Output the [x, y] coordinate of the center of the cell containing the given text.  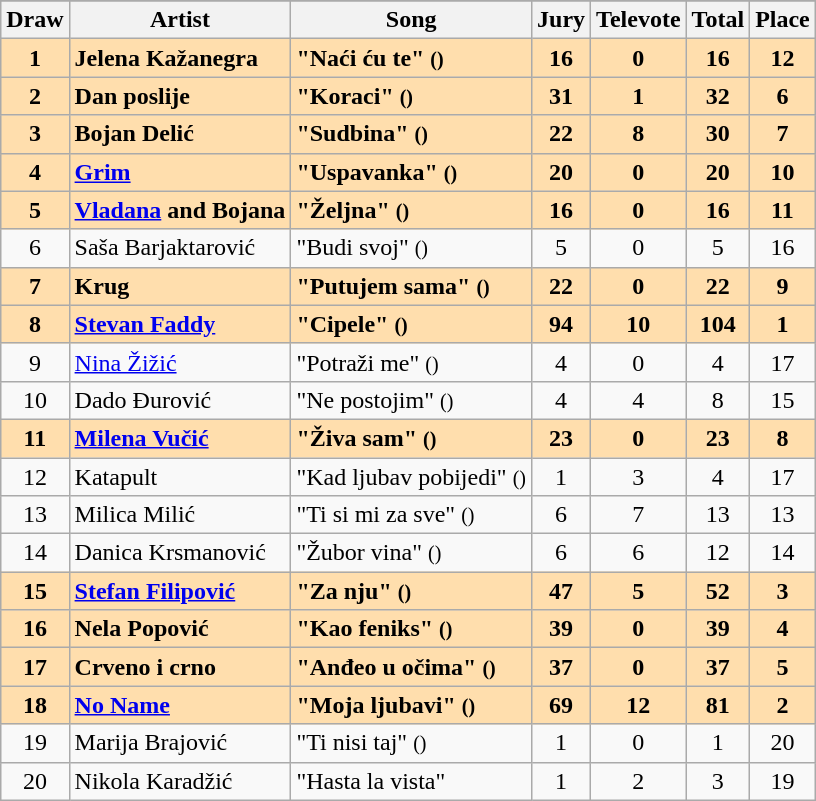
"Žubor vina" () [412, 553]
Grim [180, 172]
"Naći ću te" () [412, 58]
Nikola Karadžić [180, 781]
Draw [35, 20]
Dado Đurović [180, 400]
Saša Barjaktarović [180, 248]
104 [718, 324]
Jury [562, 20]
Stevan Faddy [180, 324]
"Koraci" () [412, 96]
Artist [180, 20]
94 [562, 324]
"Živa sam" () [412, 438]
Bojan Delić [180, 134]
Nela Popović [180, 629]
Krug [180, 286]
"Sudbina" () [412, 134]
"Ne postojim" () [412, 400]
Marija Brajović [180, 743]
Danica Krsmanović [180, 553]
32 [718, 96]
Vladana and Bojana [180, 210]
18 [35, 705]
No Name [180, 705]
"Uspavanka" () [412, 172]
"Kao feniks" () [412, 629]
"Putujem sama" () [412, 286]
Total [718, 20]
52 [718, 591]
Katapult [180, 477]
Milica Milić [180, 515]
"Hasta la vista" [412, 781]
"Ti si mi za sve" () [412, 515]
"Ti nisi taj" () [412, 743]
81 [718, 705]
Crveno i crno [180, 667]
69 [562, 705]
31 [562, 96]
30 [718, 134]
"Cipele" () [412, 324]
"Anđeo u očima" () [412, 667]
"Moja ljubavi" () [412, 705]
"Kad ljubav pobijedi" () [412, 477]
Milena Vučić [180, 438]
Dan poslije [180, 96]
"Potraži me" () [412, 362]
Jelena Kažanegra [180, 58]
Place [783, 20]
Song [412, 20]
47 [562, 591]
"Budi svoj" () [412, 248]
Televote [638, 20]
Stefan Filipović [180, 591]
"Željna" () [412, 210]
Nina Žižić [180, 362]
"Za nju" () [412, 591]
